Capture the cell that displays the provided text and extract its (x, y) central coordinate. 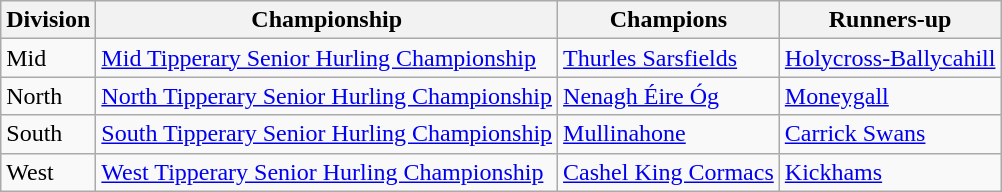
North Tipperary Senior Hurling Championship (327, 96)
West (48, 172)
Carrick Swans (890, 134)
Runners-up (890, 20)
Kickhams (890, 172)
Mid (48, 58)
Division (48, 20)
Mid Tipperary Senior Hurling Championship (327, 58)
Championship (327, 20)
Thurles Sarsfields (669, 58)
Moneygall (890, 96)
South Tipperary Senior Hurling Championship (327, 134)
West Tipperary Senior Hurling Championship (327, 172)
Champions (669, 20)
South (48, 134)
Holycross-Ballycahill (890, 58)
Cashel King Cormacs (669, 172)
North (48, 96)
Mullinahone (669, 134)
Nenagh Éire Óg (669, 96)
